Locate the cell with the specified text and output its [X, Y] center coordinate. 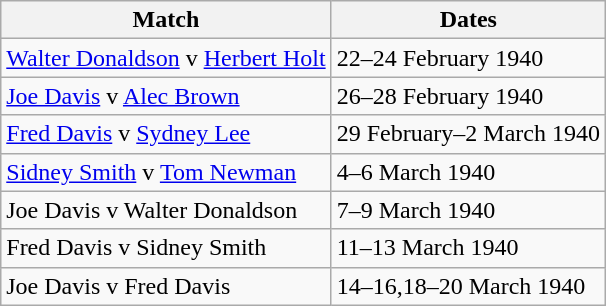
14–16,18–20 March 1940 [468, 286]
Sidney Smith v Tom Newman [166, 172]
Fred Davis v Sidney Smith [166, 248]
26–28 February 1940 [468, 96]
Dates [468, 20]
Joe Davis v Fred Davis [166, 286]
7–9 March 1940 [468, 210]
Joe Davis v Alec Brown [166, 96]
4–6 March 1940 [468, 172]
Match [166, 20]
11–13 March 1940 [468, 248]
Walter Donaldson v Herbert Holt [166, 58]
Joe Davis v Walter Donaldson [166, 210]
29 February–2 March 1940 [468, 134]
22–24 February 1940 [468, 58]
Fred Davis v Sydney Lee [166, 134]
